Identify which cell holds the provided text, then report its (x, y) central coordinate. 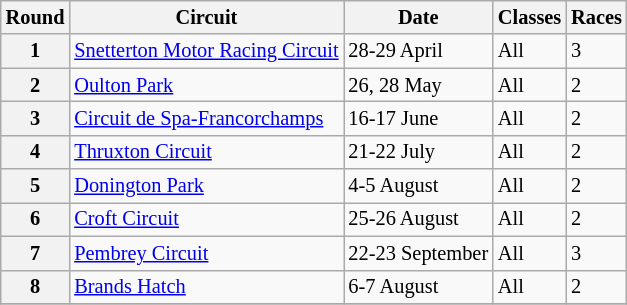
7 (36, 253)
1 (36, 51)
Classes (530, 17)
Oulton Park (206, 85)
Date (419, 17)
Round (36, 17)
25-26 August (419, 219)
6-7 August (419, 287)
4-5 August (419, 186)
26, 28 May (419, 85)
21-22 July (419, 152)
Donington Park (206, 186)
Thruxton Circuit (206, 152)
5 (36, 186)
4 (36, 152)
Pembrey Circuit (206, 253)
Races (596, 17)
Circuit (206, 17)
Snetterton Motor Racing Circuit (206, 51)
Croft Circuit (206, 219)
16-17 June (419, 118)
8 (36, 287)
6 (36, 219)
28-29 April (419, 51)
22-23 September (419, 253)
Brands Hatch (206, 287)
Circuit de Spa-Francorchamps (206, 118)
